Return (X, Y) of the center of cell containing provided text 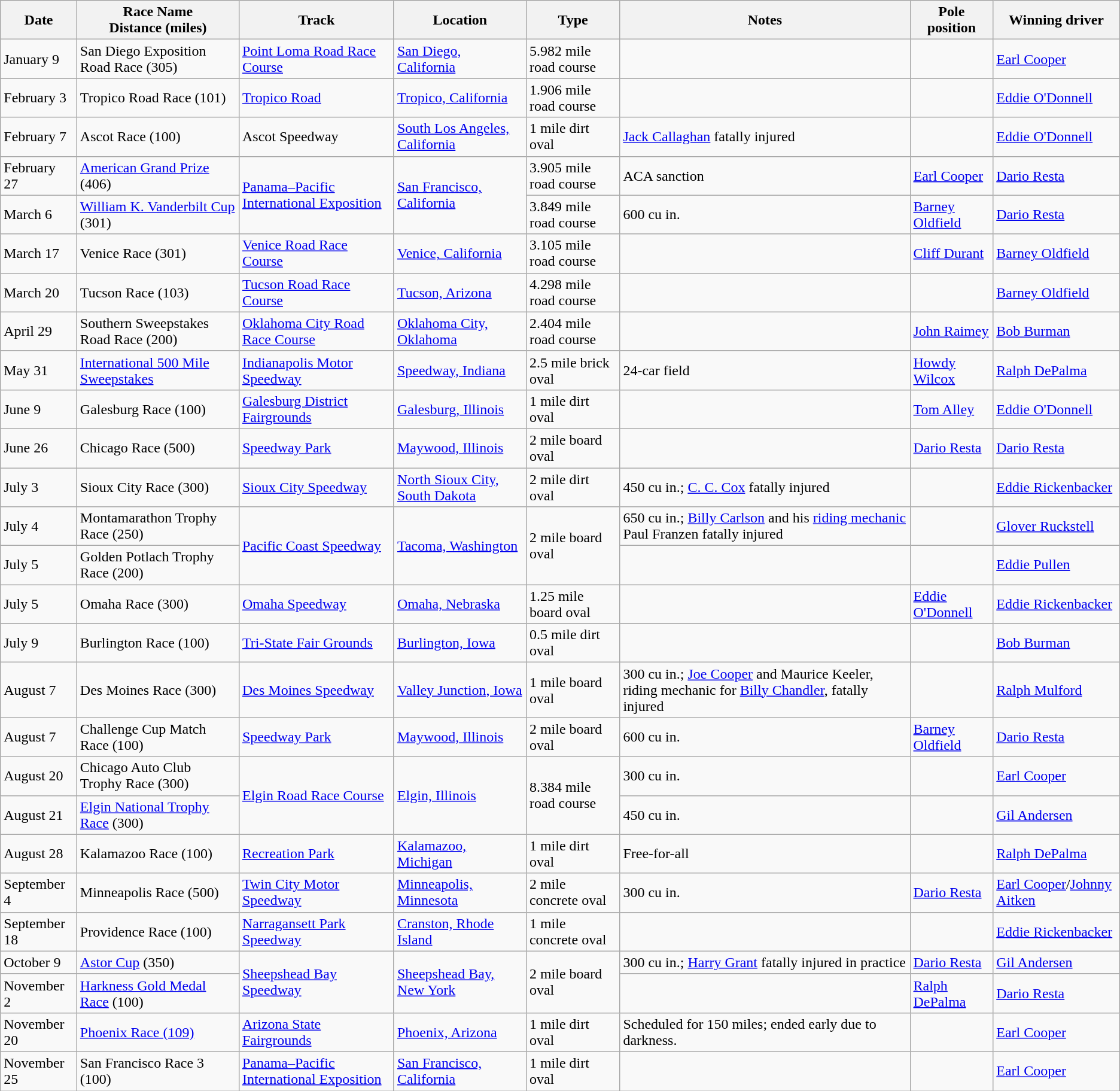
Ascot Race (100) (158, 136)
Galesburg District Fairgrounds (316, 409)
Valley Junction, Iowa (459, 690)
3.905 mile road course (573, 176)
Providence Race (100) (158, 931)
Venice, California (459, 254)
Twin City Motor Speedway (316, 893)
Challenge Cup Match Race (100) (158, 737)
Indianapolis Motor Speedway (316, 370)
International 500 Mile Sweepstakes (158, 370)
Location (459, 20)
Chicago Race (500) (158, 448)
Earl Cooper/Johnny Aitken (1057, 893)
300 cu in.; Harry Grant fatally injured in practice (765, 962)
Recreation Park (316, 853)
August 20 (39, 776)
San Diego Exposition Road Race (305) (158, 59)
February 27 (39, 176)
Chicago Auto Club Trophy Race (300) (158, 776)
Point Loma Road Race Course (316, 59)
Harkness Gold Medal Race (100) (158, 993)
24-car field (765, 370)
August 21 (39, 815)
2.404 mile road course (573, 332)
Eddie Pullen (1057, 565)
Speedway, Indiana (459, 370)
October 9 (39, 962)
Tacoma, Washington (459, 546)
450 cu in.; C. C. Cox fatally injured (765, 487)
1 mile board oval (573, 690)
Southern Sweepstakes Road Race (200) (158, 332)
Oklahoma City, Oklahoma (459, 332)
Ascot Speedway (316, 136)
Notes (765, 20)
3.849 mile road course (573, 214)
Tri-State Fair Grounds (316, 643)
July 3 (39, 487)
San Francisco Race 3 (100) (158, 1071)
Montamarathon Trophy Race (250) (158, 527)
Sioux City Speedway (316, 487)
July 9 (39, 643)
Pole position (951, 20)
Elgin National Trophy Race (300) (158, 815)
Burlington, Iowa (459, 643)
Cliff Durant (951, 254)
Omaha, Nebraska (459, 604)
Des Moines Speedway (316, 690)
2 mile concrete oval (573, 893)
November 20 (39, 1032)
300 cu in.; Joe Cooper and Maurice Keeler, riding mechanic for Billy Chandler, fatally injured (765, 690)
Sheepshead Bay, New York (459, 981)
Oklahoma City Road Race Course (316, 332)
South Los Angeles, California (459, 136)
Des Moines Race (300) (158, 690)
Elgin, Illinois (459, 795)
Tucson Road Race Course (316, 292)
November 2 (39, 993)
November 25 (39, 1071)
Race NameDistance (miles) (158, 20)
8.384 mile road course (573, 795)
Date (39, 20)
Tropico, California (459, 98)
450 cu in. (765, 815)
San Diego, California (459, 59)
Omaha Race (300) (158, 604)
Sioux City Race (300) (158, 487)
Golden Potlach Trophy Race (200) (158, 565)
April 29 (39, 332)
Free-for-all (765, 853)
May 31 (39, 370)
Kalamazoo Race (100) (158, 853)
Glover Ruckstell (1057, 527)
North Sioux City, South Dakota (459, 487)
February 7 (39, 136)
Jack Callaghan fatally injured (765, 136)
Tropico Road Race (101) (158, 98)
3.105 mile road course (573, 254)
June 9 (39, 409)
Minneapolis, Minnesota (459, 893)
American Grand Prize (406) (158, 176)
Tucson, Arizona (459, 292)
September 18 (39, 931)
September 4 (39, 893)
June 26 (39, 448)
Astor Cup (350) (158, 962)
1.906 mile road course (573, 98)
2.5 mile brick oval (573, 370)
John Raimey (951, 332)
Tom Alley (951, 409)
January 9 (39, 59)
Track (316, 20)
Winning driver (1057, 20)
Elgin Road Race Course (316, 795)
Omaha Speedway (316, 604)
650 cu in.; Billy Carlson and his riding mechanic Paul Franzen fatally injured (765, 527)
March 6 (39, 214)
0.5 mile dirt oval (573, 643)
February 3 (39, 98)
Cranston, Rhode Island (459, 931)
Pacific Coast Speedway (316, 546)
Howdy Wilcox (951, 370)
Venice Race (301) (158, 254)
Minneapolis Race (500) (158, 893)
Type (573, 20)
Sheepshead Bay Speedway (316, 981)
4.298 mile road course (573, 292)
Narragansett Park Speedway (316, 931)
Burlington Race (100) (158, 643)
Phoenix Race (109) (158, 1032)
5.982 mile road course (573, 59)
March 20 (39, 292)
July 4 (39, 527)
Tropico Road (316, 98)
Kalamazoo, Michigan (459, 853)
March 17 (39, 254)
ACA sanction (765, 176)
Phoenix, Arizona (459, 1032)
Galesburg Race (100) (158, 409)
1.25 mile board oval (573, 604)
Tucson Race (103) (158, 292)
2 mile dirt oval (573, 487)
Venice Road Race Course (316, 254)
Scheduled for 150 miles; ended early due to darkness. (765, 1032)
Galesburg, Illinois (459, 409)
William K. Vanderbilt Cup (301) (158, 214)
Arizona State Fairgrounds (316, 1032)
1 mile concrete oval (573, 931)
August 28 (39, 853)
Ralph Mulford (1057, 690)
